Search for the cell housing the specified text and yield its (X, Y) center coordinate. 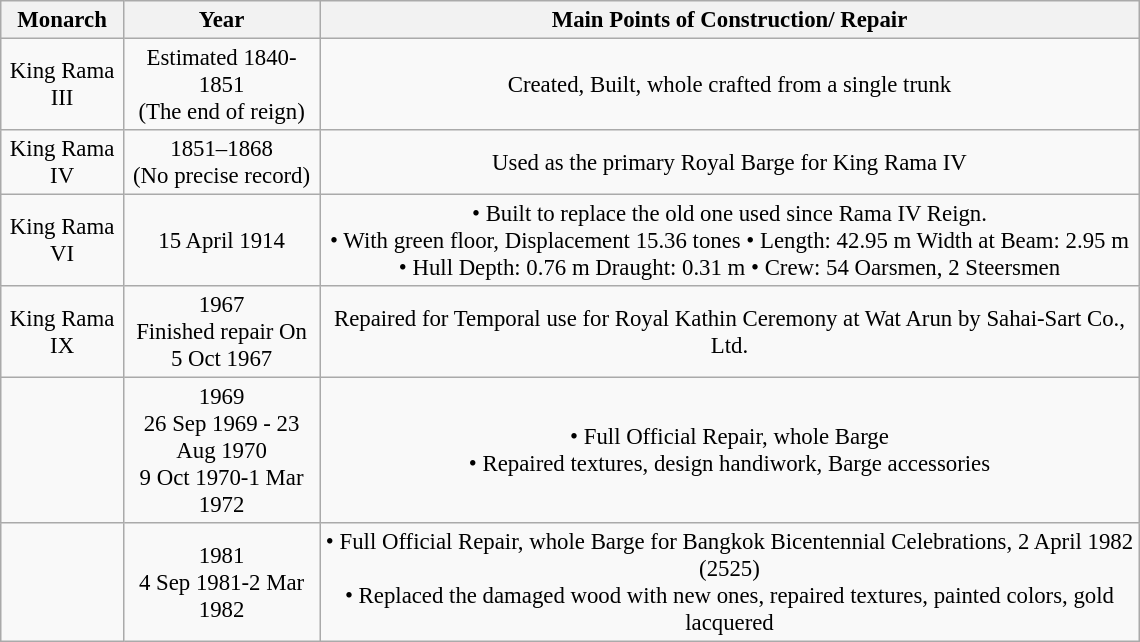
• Full Official Repair, whole Barge• Repaired textures, design handiwork, Barge accessories (730, 451)
1851–1868(No precise record) (221, 162)
King Rama VI (62, 241)
King Rama IV (62, 162)
King Rama III (62, 85)
196926 Sep 1969 - 23 Aug 19709 Oct 1970-1 Mar 1972 (221, 451)
Main Points of Construction/ Repair (730, 20)
King Rama IX (62, 332)
Monarch (62, 20)
Year (221, 20)
15 April 1914 (221, 241)
Created, Built, whole crafted from a single trunk (730, 85)
Estimated 1840-1851(The end of reign) (221, 85)
1967Finished repair On 5 Oct 1967 (221, 332)
Used as the primary Royal Barge for King Rama IV (730, 162)
Repaired for Temporal use for Royal Kathin Ceremony at Wat Arun by Sahai-Sart Co., Ltd. (730, 332)
